Return (x, y) of the center of cell containing provided text 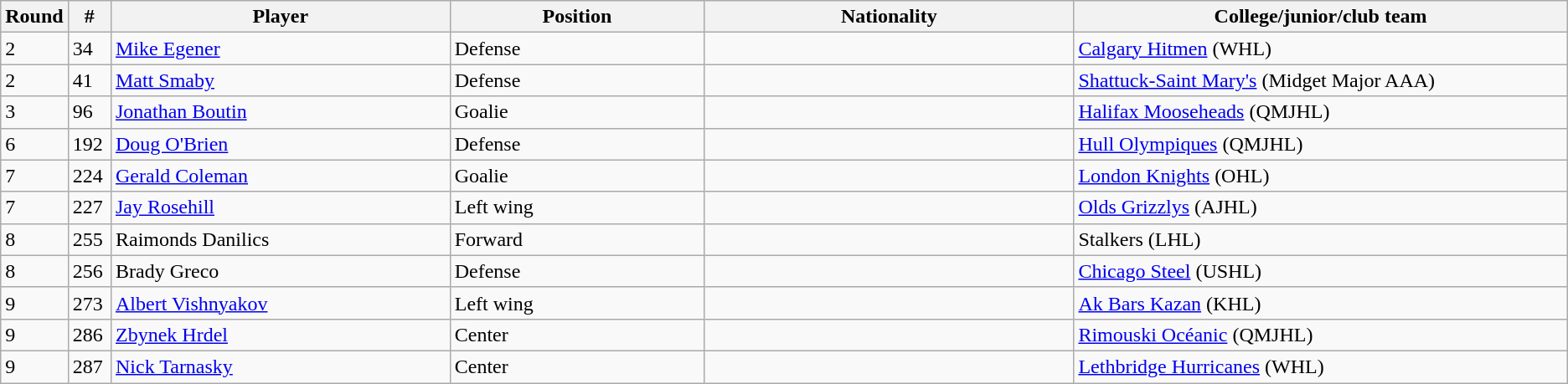
Zbynek Hrdel (280, 335)
Raimonds Danilics (280, 239)
224 (89, 176)
Calgary Hitmen (WHL) (1320, 49)
Rimouski Océanic (QMJHL) (1320, 335)
192 (89, 144)
Chicago Steel (USHL) (1320, 271)
Jay Rosehill (280, 207)
34 (89, 49)
Halifax Mooseheads (QMJHL) (1320, 112)
41 (89, 80)
Nick Tarnasky (280, 366)
Position (577, 17)
Player (280, 17)
Gerald Coleman (280, 176)
Doug O'Brien (280, 144)
Mike Egener (280, 49)
6 (34, 144)
Ak Bars Kazan (KHL) (1320, 303)
Forward (577, 239)
Shattuck-Saint Mary's (Midget Major AAA) (1320, 80)
Nationality (890, 17)
Jonathan Boutin (280, 112)
Stalkers (LHL) (1320, 239)
London Knights (OHL) (1320, 176)
273 (89, 303)
Round (34, 17)
Brady Greco (280, 271)
Matt Smaby (280, 80)
Lethbridge Hurricanes (WHL) (1320, 366)
Olds Grizzlys (AJHL) (1320, 207)
3 (34, 112)
College/junior/club team (1320, 17)
# (89, 17)
286 (89, 335)
256 (89, 271)
Hull Olympiques (QMJHL) (1320, 144)
227 (89, 207)
Albert Vishnyakov (280, 303)
255 (89, 239)
287 (89, 366)
96 (89, 112)
